Scan for the cell matching the given text and deliver its (X, Y) coordinate at center. 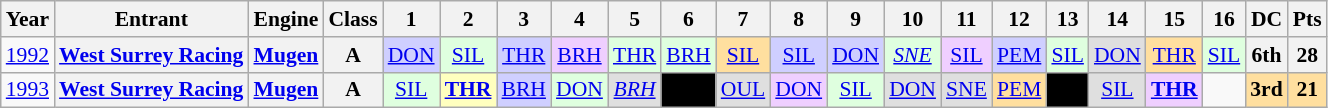
12 (1020, 19)
Entrant (151, 19)
Engine (286, 19)
8 (798, 19)
Pts (1308, 19)
21 (1308, 90)
10 (912, 19)
13 (1068, 19)
5 (634, 19)
1992 (28, 55)
3 (524, 19)
DC (1266, 19)
6 (688, 19)
7 (743, 19)
28 (1308, 55)
14 (1118, 19)
16 (1224, 19)
3rd (1266, 90)
15 (1174, 19)
OUL (743, 90)
1 (412, 19)
Year (28, 19)
2 (468, 19)
11 (966, 19)
4 (580, 19)
1993 (28, 90)
Class (352, 19)
9 (856, 19)
6th (1266, 55)
